Pinpoint the cell where the given text exists, returning its [x, y] midpoint coordinate. 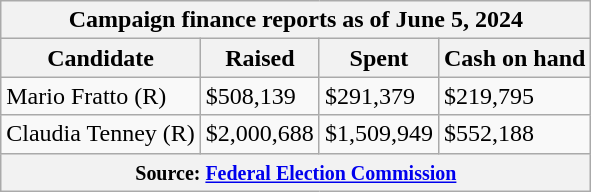
Source: Federal Election Commission [296, 172]
Claudia Tenney (R) [101, 134]
Spent [378, 58]
Candidate [101, 58]
$2,000,688 [260, 134]
Campaign finance reports as of June 5, 2024 [296, 20]
$508,139 [260, 96]
$291,379 [378, 96]
Raised [260, 58]
$219,795 [514, 96]
$1,509,949 [378, 134]
Cash on hand [514, 58]
Mario Fratto (R) [101, 96]
$552,188 [514, 134]
